Return the [X, Y] coordinate for the center point of the cell that contains the specified text.  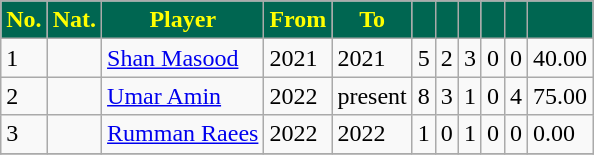
75.00 [560, 96]
Nat. [74, 20]
No. [24, 20]
Player [183, 20]
Umar Amin [183, 96]
0.00 [560, 134]
Shan Masood [183, 58]
8 [424, 96]
To [372, 20]
4 [516, 96]
5 [424, 58]
Rumman Raees [183, 134]
From [298, 20]
present [372, 96]
40.00 [560, 58]
